Extract the [x, y] coordinate from the center of the cell holding the provided text.  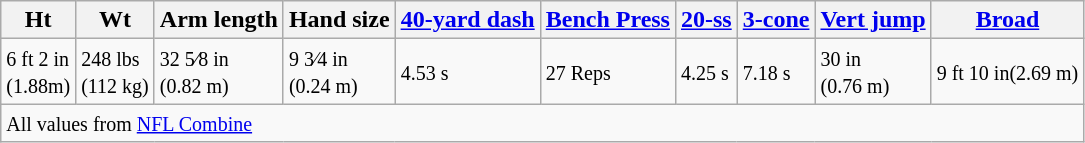
32 5⁄8 in(0.82 m) [218, 72]
30 in(0.76 m) [873, 72]
Arm length [218, 20]
7.18 s [776, 72]
248 lbs(112 kg) [116, 72]
Ht [38, 20]
3-cone [776, 20]
6 ft 2 in(1.88m) [38, 72]
Hand size [339, 20]
40-yard dash [468, 20]
9 3⁄4 in(0.24 m) [339, 72]
27 Reps [608, 72]
4.25 s [706, 72]
Vert jump [873, 20]
9 ft 10 in(2.69 m) [1008, 72]
20-ss [706, 20]
4.53 s [468, 72]
Wt [116, 20]
Bench Press [608, 20]
All values from NFL Combine [542, 123]
Broad [1008, 20]
